From the cell containing the given text, extract its center point as [X, Y] coordinate. 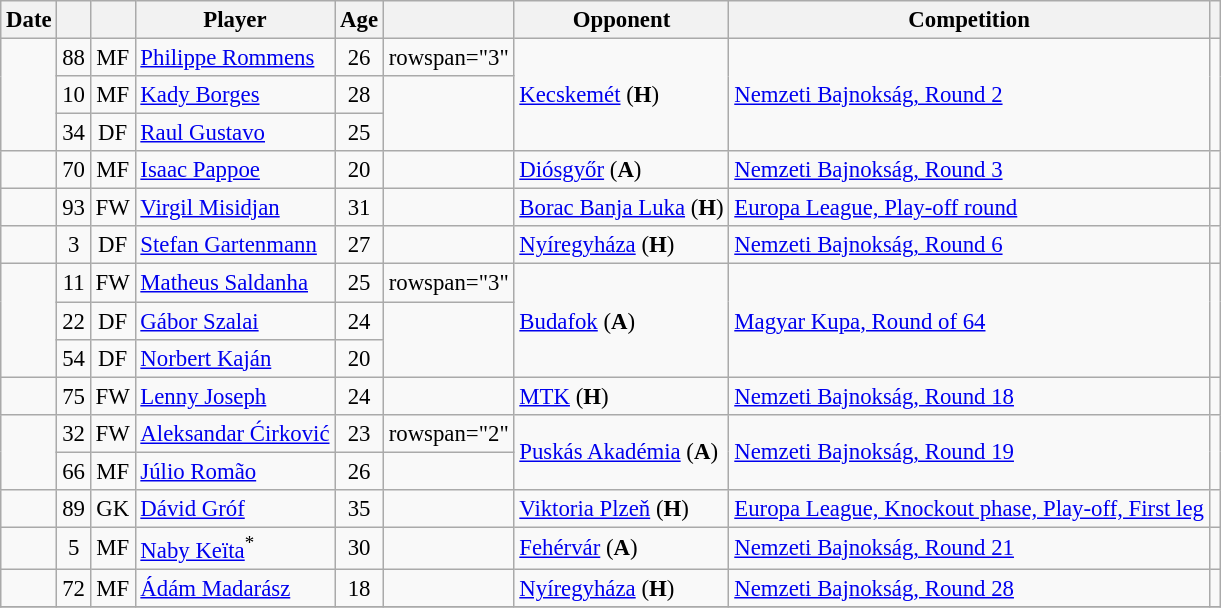
18 [360, 588]
Isaac Pappoe [235, 170]
Kady Borges [235, 95]
GK [112, 509]
Nemzeti Bajnokság, Round 18 [969, 396]
Aleksandar Ćirković [235, 433]
Gábor Szalai [235, 321]
Ádám Madarász [235, 588]
Puskás Akadémia (A) [622, 452]
10 [74, 95]
Stefan Gartenmann [235, 245]
27 [360, 245]
66 [74, 471]
89 [74, 509]
Philippe Rommens [235, 58]
Player [235, 20]
Naby Keïta* [235, 548]
Opponent [622, 20]
3 [74, 245]
11 [74, 283]
35 [360, 509]
Nemzeti Bajnokság, Round 28 [969, 588]
Viktoria Plzeň (H) [622, 509]
Nemzeti Bajnokság, Round 6 [969, 245]
Europa League, Knockout phase, Play-off, First leg [969, 509]
Magyar Kupa, Round of 64 [969, 320]
Europa League, Play-off round [969, 208]
Kecskemét (H) [622, 96]
Fehérvár (A) [622, 548]
93 [74, 208]
Matheus Saldanha [235, 283]
Nemzeti Bajnokság, Round 19 [969, 452]
54 [74, 358]
28 [360, 95]
22 [74, 321]
Budafok (A) [622, 320]
30 [360, 548]
Norbert Kaján [235, 358]
Age [360, 20]
Lenny Joseph [235, 396]
Virgil Misidjan [235, 208]
32 [74, 433]
88 [74, 58]
5 [74, 548]
Date [29, 20]
rowspan="2" [448, 433]
Raul Gustavo [235, 133]
70 [74, 170]
Dávid Gróf [235, 509]
Nemzeti Bajnokság, Round 2 [969, 96]
31 [360, 208]
23 [360, 433]
Júlio Romão [235, 471]
Borac Banja Luka (H) [622, 208]
34 [74, 133]
75 [74, 396]
Diósgyőr (A) [622, 170]
Competition [969, 20]
72 [74, 588]
Nemzeti Bajnokság, Round 21 [969, 548]
MTK (H) [622, 396]
Nemzeti Bajnokság, Round 3 [969, 170]
